Search for the cell housing the specified text and yield its [x, y] center coordinate. 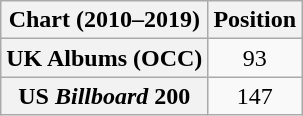
Position [255, 20]
US Billboard 200 [104, 96]
UK Albums (OCC) [104, 58]
Chart (2010–2019) [104, 20]
147 [255, 96]
93 [255, 58]
